Pinpoint the cell where the given text exists, returning its (x, y) midpoint coordinate. 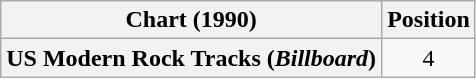
US Modern Rock Tracks (Billboard) (192, 58)
4 (429, 58)
Position (429, 20)
Chart (1990) (192, 20)
